Identify which cell holds the provided text, then report its [X, Y] central coordinate. 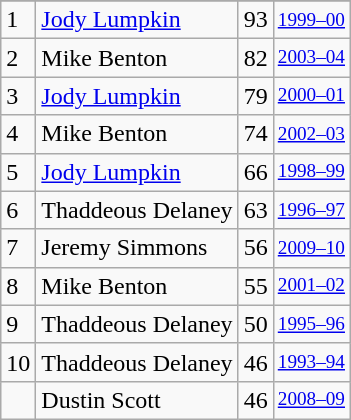
Jeremy Simmons [137, 248]
6 [18, 210]
66 [256, 172]
82 [256, 58]
2002–03 [311, 134]
2003–04 [311, 58]
2 [18, 58]
2001–02 [311, 286]
4 [18, 134]
10 [18, 362]
93 [256, 20]
50 [256, 324]
Dustin Scott [137, 400]
56 [256, 248]
1 [18, 20]
1998–99 [311, 172]
9 [18, 324]
2000–01 [311, 96]
7 [18, 248]
8 [18, 286]
55 [256, 286]
5 [18, 172]
1995–96 [311, 324]
79 [256, 96]
74 [256, 134]
3 [18, 96]
63 [256, 210]
2009–10 [311, 248]
1999–00 [311, 20]
1996–97 [311, 210]
2008–09 [311, 400]
1993–94 [311, 362]
